Output the (X, Y) coordinate of the center of the cell containing the given text.  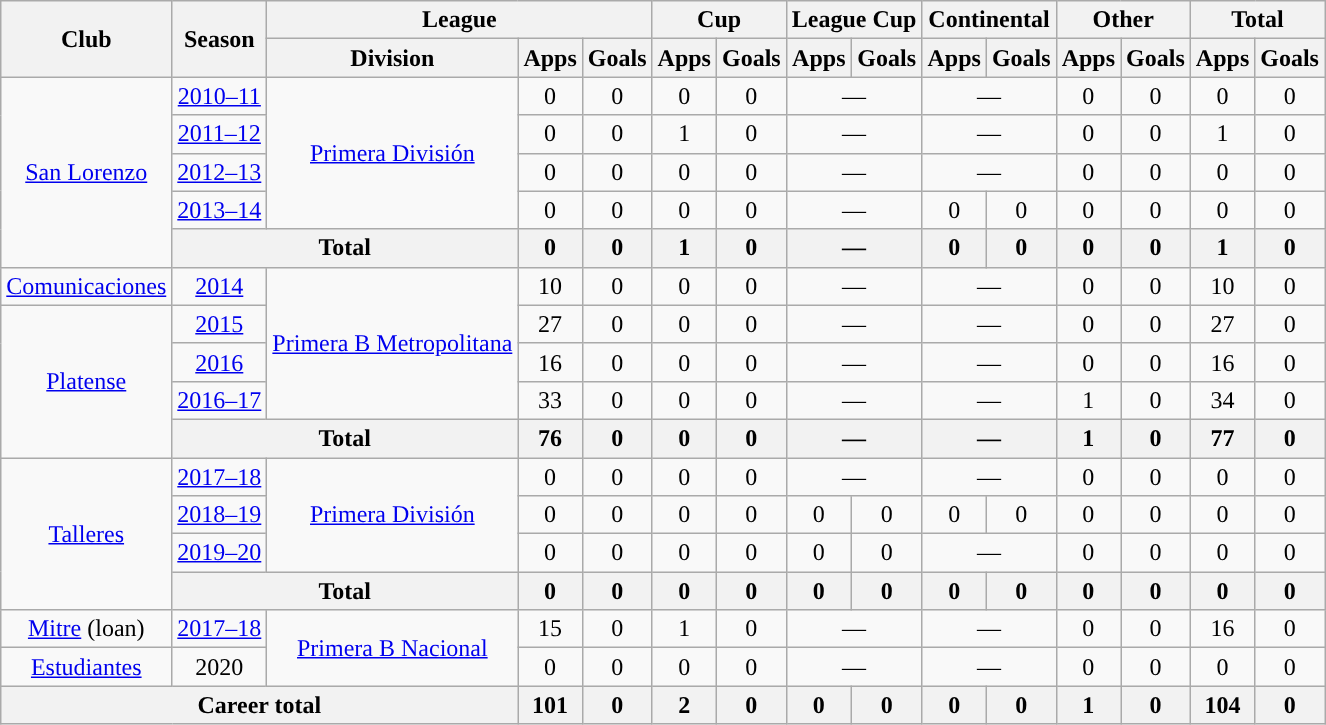
Season (220, 39)
Comunicaciones (86, 286)
15 (550, 629)
Estudiantes (86, 667)
2011–12 (220, 134)
Cup (719, 20)
Division (392, 58)
Primera B Metropolitana (392, 343)
104 (1222, 705)
2 (684, 705)
San Lorenzo (86, 172)
2018–19 (220, 515)
2015 (220, 324)
2016–17 (220, 400)
76 (550, 438)
Mitre (loan) (86, 629)
2013–14 (220, 210)
2019–20 (220, 553)
33 (550, 400)
2020 (220, 667)
Other (1123, 20)
League (460, 20)
34 (1222, 400)
2012–13 (220, 172)
77 (1222, 438)
League Cup (854, 20)
2016 (220, 362)
Primera B Nacional (392, 648)
2014 (220, 286)
Career total (260, 705)
Continental (989, 20)
2010–11 (220, 96)
101 (550, 705)
Platense (86, 381)
Club (86, 39)
Talleres (86, 534)
